Search for the cell housing the specified text and yield its [x, y] center coordinate. 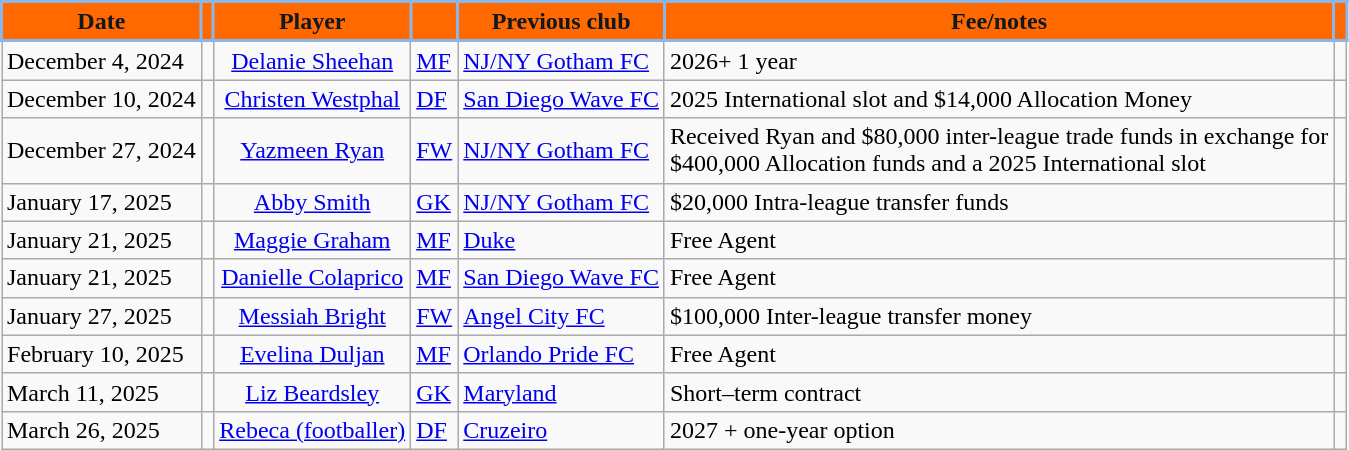
2027 + one-year option [998, 430]
Messiah Bright [312, 316]
March 26, 2025 [102, 430]
January 27, 2025 [102, 316]
December 4, 2024 [102, 60]
Christen Westphal [312, 99]
Yazmeen Ryan [312, 150]
Abby Smith [312, 202]
Previous club [562, 22]
Angel City FC [562, 316]
2025 International slot and $14,000 Allocation Money [998, 99]
March 11, 2025 [102, 392]
Fee/notes [998, 22]
$100,000 Inter-league transfer money [998, 316]
December 27, 2024 [102, 150]
Cruzeiro [562, 430]
2026+ 1 year [998, 60]
Maryland [562, 392]
$20,000 Intra-league transfer funds [998, 202]
Maggie Graham [312, 240]
January 17, 2025 [102, 202]
December 10, 2024 [102, 99]
Danielle Colaprico [312, 278]
Player [312, 22]
Date [102, 22]
February 10, 2025 [102, 354]
Received Ryan and $80,000 inter-league trade funds in exchange for $400,000 Allocation funds and a 2025 International slot [998, 150]
Orlando Pride FC [562, 354]
Duke [562, 240]
Rebeca (footballer) [312, 430]
Evelina Duljan [312, 354]
Delanie Sheehan [312, 60]
Liz Beardsley [312, 392]
Short–term contract [998, 392]
